Determine the (X, Y) coordinate at the center of the cell enclosing the given text.  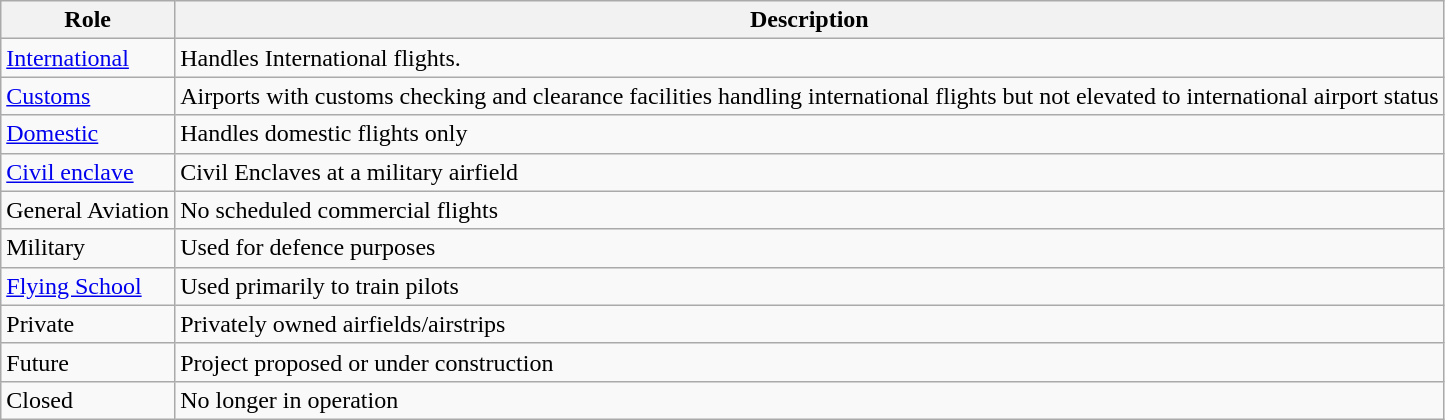
Civil Enclaves at a military airfield (810, 172)
Flying School (88, 286)
Project proposed or under construction (810, 362)
General Aviation (88, 210)
No longer in operation (810, 400)
Private (88, 324)
Military (88, 248)
Handles International flights. (810, 58)
No scheduled commercial flights (810, 210)
Airports with customs checking and clearance facilities handling international flights but not elevated to international airport status (810, 96)
International (88, 58)
Used for defence purposes (810, 248)
Used primarily to train pilots (810, 286)
Customs (88, 96)
Privately owned airfields/airstrips (810, 324)
Civil enclave (88, 172)
Closed (88, 400)
Handles domestic flights only (810, 134)
Future (88, 362)
Description (810, 20)
Role (88, 20)
Domestic (88, 134)
